For the text-containing cell, return its midpoint in (x, y) coordinate format. 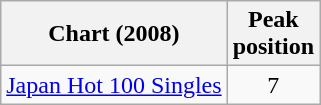
Chart (2008) (114, 34)
7 (273, 85)
Japan Hot 100 Singles (114, 85)
Peakposition (273, 34)
